Pinpoint the cell where the given text exists, returning its (X, Y) midpoint coordinate. 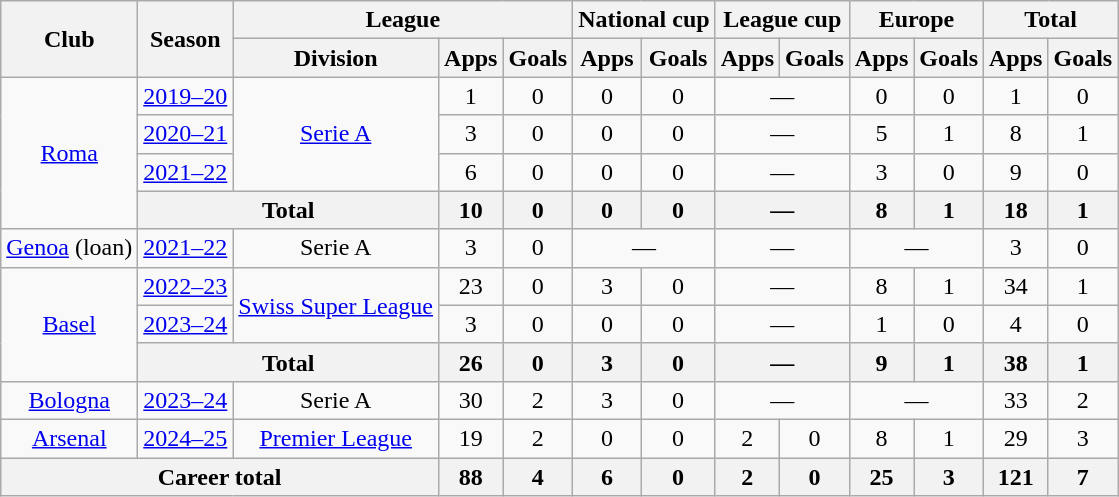
10 (471, 210)
121 (1016, 477)
2019–20 (186, 96)
Division (336, 58)
2020–21 (186, 134)
National cup (644, 20)
Basel (70, 324)
33 (1016, 400)
2024–25 (186, 438)
Club (70, 39)
26 (471, 362)
2022–23 (186, 286)
League cup (782, 20)
18 (1016, 210)
7 (1083, 477)
23 (471, 286)
Bologna (70, 400)
25 (881, 477)
Europe (916, 20)
Season (186, 39)
34 (1016, 286)
5 (881, 134)
Premier League (336, 438)
League (403, 20)
Arsenal (70, 438)
30 (471, 400)
Swiss Super League (336, 305)
Roma (70, 153)
88 (471, 477)
Career total (220, 477)
Genoa (loan) (70, 248)
19 (471, 438)
38 (1016, 362)
29 (1016, 438)
